For the text-containing cell, return its midpoint in [x, y] coordinate format. 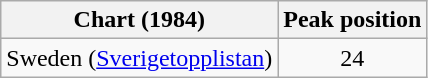
24 [352, 58]
Chart (1984) [140, 20]
Peak position [352, 20]
Sweden (Sverigetopplistan) [140, 58]
